Scan for the cell matching the given text and deliver its (x, y) coordinate at center. 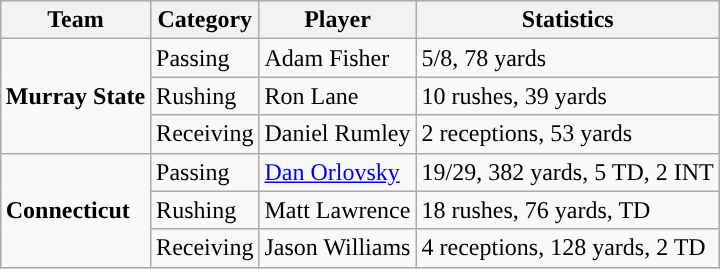
Team (75, 20)
Daniel Rumley (338, 134)
Dan Orlovsky (338, 172)
Jason Williams (338, 248)
2 receptions, 53 yards (568, 134)
Adam Fisher (338, 58)
Matt Lawrence (338, 210)
Player (338, 20)
18 rushes, 76 yards, TD (568, 210)
Category (205, 20)
Statistics (568, 20)
4 receptions, 128 yards, 2 TD (568, 248)
Ron Lane (338, 96)
Connecticut (75, 210)
Murray State (75, 96)
19/29, 382 yards, 5 TD, 2 INT (568, 172)
10 rushes, 39 yards (568, 96)
5/8, 78 yards (568, 58)
